Find where the given text appears and provide that cell's center as (X, Y) coordinate. 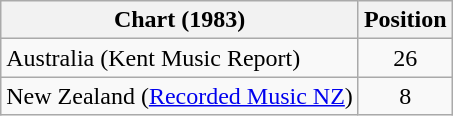
Position (405, 20)
New Zealand (Recorded Music NZ) (180, 96)
Chart (1983) (180, 20)
8 (405, 96)
26 (405, 58)
Australia (Kent Music Report) (180, 58)
